Identify which cell holds the provided text, then report its [X, Y] central coordinate. 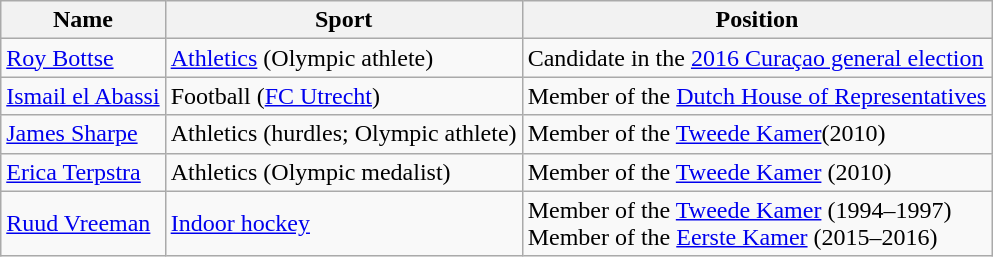
Ruud Vreeman [83, 224]
Member of the Tweede Kamer(2010) [757, 134]
Name [83, 20]
Member of the Tweede Kamer (1994–1997)Member of the Eerste Kamer (2015–2016) [757, 224]
Football (FC Utrecht) [344, 96]
Member of the Dutch House of Representatives [757, 96]
Member of the Tweede Kamer (2010) [757, 172]
James Sharpe [83, 134]
Roy Bottse [83, 58]
Indoor hockey [344, 224]
Position [757, 20]
Sport [344, 20]
Athletics (Olympic medalist) [344, 172]
Athletics (Olympic athlete) [344, 58]
Erica Terpstra [83, 172]
Ismail el Abassi [83, 96]
Athletics (hurdles; Olympic athlete) [344, 134]
Candidate in the 2016 Curaçao general election [757, 58]
